Return [X, Y] of the center of cell containing provided text 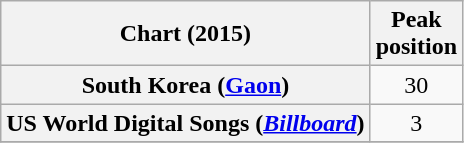
South Korea (Gaon) [186, 85]
30 [416, 85]
Peakposition [416, 34]
Chart (2015) [186, 34]
3 [416, 123]
US World Digital Songs (Billboard) [186, 123]
